Search for the cell housing the specified text and yield its [x, y] center coordinate. 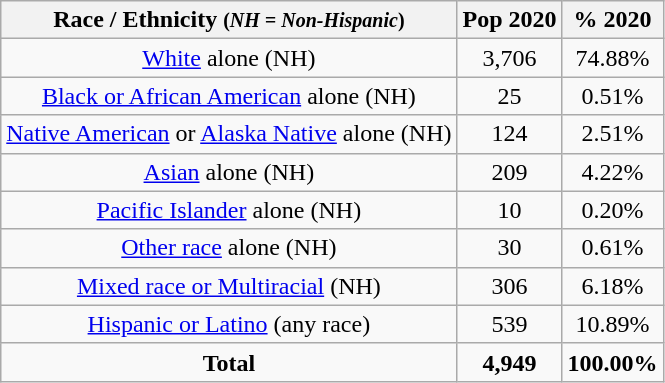
Other race alone (NH) [229, 248]
74.88% [612, 58]
4.22% [612, 172]
3,706 [510, 58]
Race / Ethnicity (NH = Non-Hispanic) [229, 20]
Mixed race or Multiracial (NH) [229, 286]
10 [510, 210]
Pop 2020 [510, 20]
539 [510, 324]
0.51% [612, 96]
209 [510, 172]
2.51% [612, 134]
25 [510, 96]
306 [510, 286]
White alone (NH) [229, 58]
30 [510, 248]
Pacific Islander alone (NH) [229, 210]
4,949 [510, 362]
0.61% [612, 248]
Asian alone (NH) [229, 172]
Black or African American alone (NH) [229, 96]
Native American or Alaska Native alone (NH) [229, 134]
0.20% [612, 210]
6.18% [612, 286]
100.00% [612, 362]
% 2020 [612, 20]
10.89% [612, 324]
Total [229, 362]
124 [510, 134]
Hispanic or Latino (any race) [229, 324]
